Identify which cell holds the provided text, then report its [x, y] central coordinate. 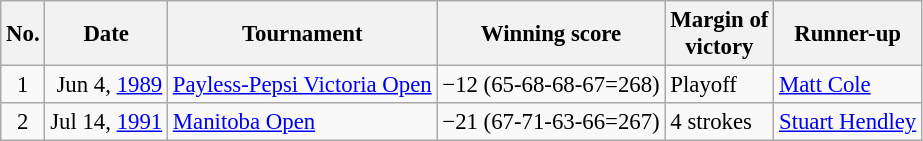
No. [23, 34]
Payless-Pepsi Victoria Open [302, 85]
Matt Cole [848, 85]
Jul 14, 1991 [106, 122]
Margin ofvictory [720, 34]
−12 (65-68-68-67=268) [551, 85]
Runner-up [848, 34]
2 [23, 122]
4 strokes [720, 122]
Playoff [720, 85]
Jun 4, 1989 [106, 85]
1 [23, 85]
−21 (67-71-63-66=267) [551, 122]
Tournament [302, 34]
Winning score [551, 34]
Stuart Hendley [848, 122]
Manitoba Open [302, 122]
Date [106, 34]
